Find where the given text appears and provide that cell's center as [x, y] coordinate. 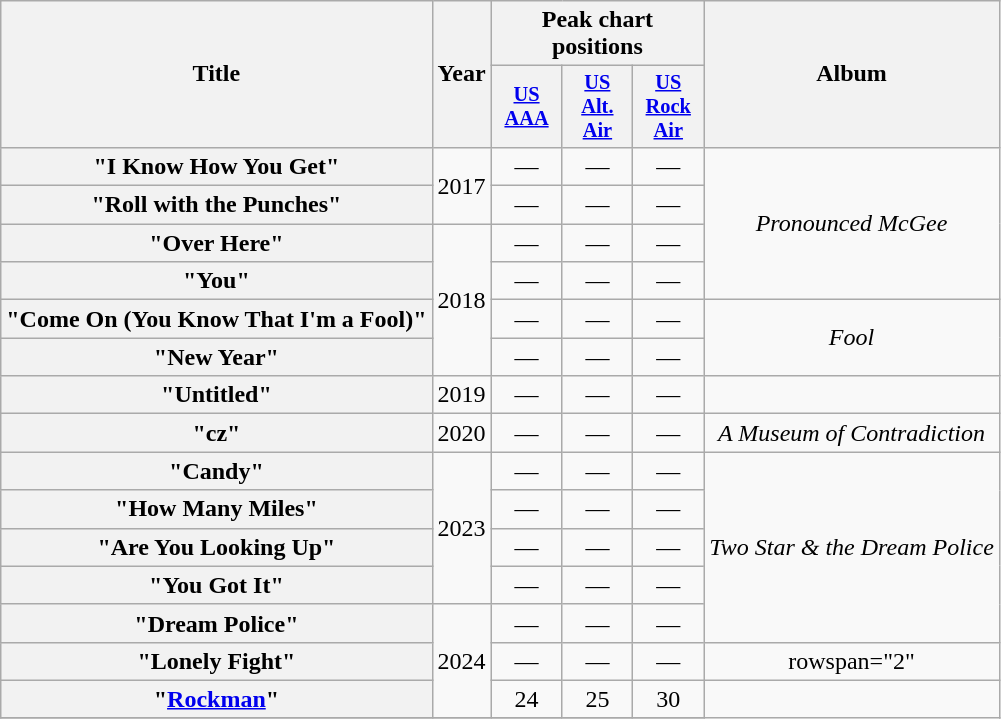
Album [852, 74]
"Roll with the Punches" [216, 205]
"You Got It" [216, 585]
2024 [462, 661]
"New Year" [216, 357]
2023 [462, 528]
"I Know How You Get" [216, 166]
Title [216, 74]
"cz" [216, 433]
Pronounced McGee [852, 223]
"Rockman" [216, 699]
"Lonely Fight" [216, 661]
30 [668, 699]
2019 [462, 395]
USAAA [526, 107]
"Untitled" [216, 395]
"Candy" [216, 471]
25 [598, 699]
"Dream Police" [216, 623]
"You" [216, 281]
USRockAir [668, 107]
"Are You Looking Up" [216, 547]
2018 [462, 300]
"How Many Miles" [216, 509]
Year [462, 74]
A Museum of Contradiction [852, 433]
"Over Here" [216, 243]
Two Star & the Dream Police [852, 547]
rowspan="2" [852, 661]
2020 [462, 433]
2017 [462, 185]
Fool [852, 338]
24 [526, 699]
Peak chart positions [598, 34]
"Come On (You Know That I'm a Fool)" [216, 319]
USAlt.Air [598, 107]
